Locate the cell with the specified text and output its (X, Y) center coordinate. 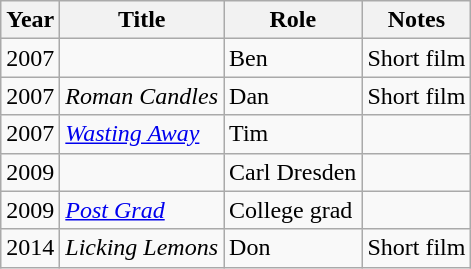
Tim (293, 134)
Year (30, 20)
Roman Candles (142, 96)
Title (142, 20)
Don (293, 248)
Wasting Away (142, 134)
College grad (293, 210)
Role (293, 20)
2014 (30, 248)
Carl Dresden (293, 172)
Licking Lemons (142, 248)
Ben (293, 58)
Post Grad (142, 210)
Notes (416, 20)
Dan (293, 96)
